Search for the cell housing the specified text and yield its (x, y) center coordinate. 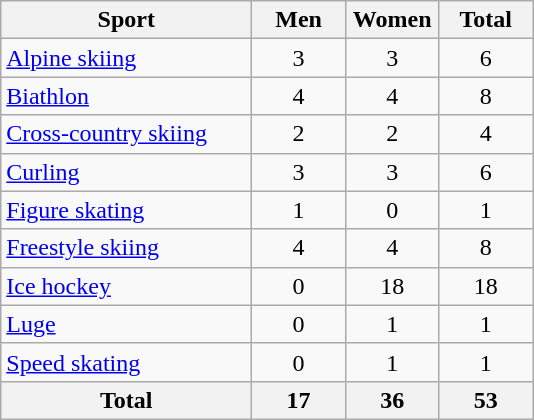
Freestyle skiing (126, 248)
53 (486, 400)
Luge (126, 324)
36 (392, 400)
Men (299, 20)
Figure skating (126, 210)
Ice hockey (126, 286)
Biathlon (126, 96)
Cross-country skiing (126, 134)
Women (392, 20)
Sport (126, 20)
Speed skating (126, 362)
17 (299, 400)
Alpine skiing (126, 58)
Curling (126, 172)
